Detect which cell encompasses the target text, then output its (x, y) center coordinate. 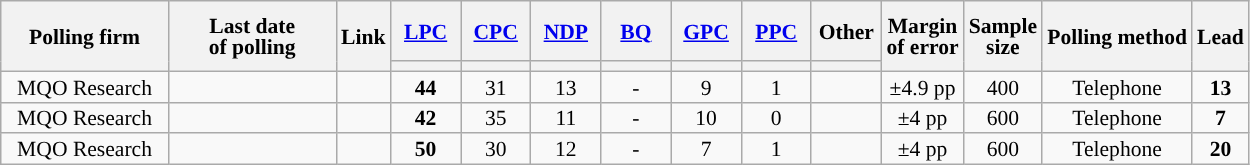
0 (776, 118)
±4.9 pp (922, 86)
Polling method (1117, 36)
400 (1003, 86)
NDP (566, 31)
9 (706, 86)
Lead (1220, 36)
GPC (706, 31)
12 (566, 150)
Marginof error (922, 36)
PPC (776, 31)
Other (846, 31)
31 (496, 86)
42 (426, 118)
Link (364, 36)
10 (706, 118)
35 (496, 118)
44 (426, 86)
CPC (496, 31)
LPC (426, 31)
11 (566, 118)
Samplesize (1003, 36)
Polling firm (85, 36)
50 (426, 150)
BQ (636, 31)
30 (496, 150)
Last dateof polling (252, 36)
20 (1220, 150)
